Search for the cell housing the specified text and yield its (x, y) center coordinate. 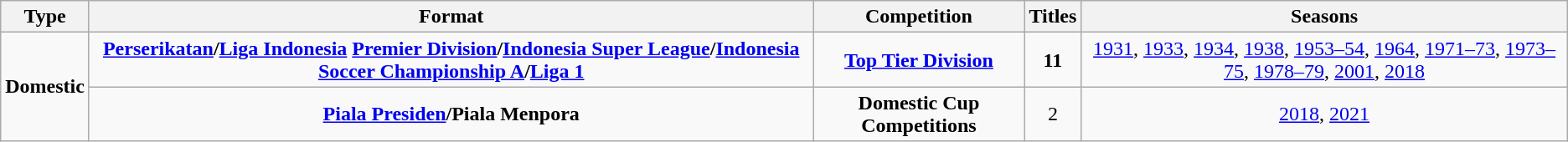
Type (45, 17)
Competition (919, 17)
Piala Presiden/Piala Menpora (451, 114)
Top Tier Division (919, 60)
11 (1053, 60)
Domestic (45, 87)
Seasons (1324, 17)
Format (451, 17)
1931, 1933, 1934, 1938, 1953–54, 1964, 1971–73, 1973–75, 1978–79, 2001, 2018 (1324, 60)
2 (1053, 114)
Perserikatan/Liga Indonesia Premier Division/Indonesia Super League/Indonesia Soccer Championship A/Liga 1 (451, 60)
2018, 2021 (1324, 114)
Domestic Cup Competitions (919, 114)
Titles (1053, 17)
